Detect which cell encompasses the target text, then output its [x, y] center coordinate. 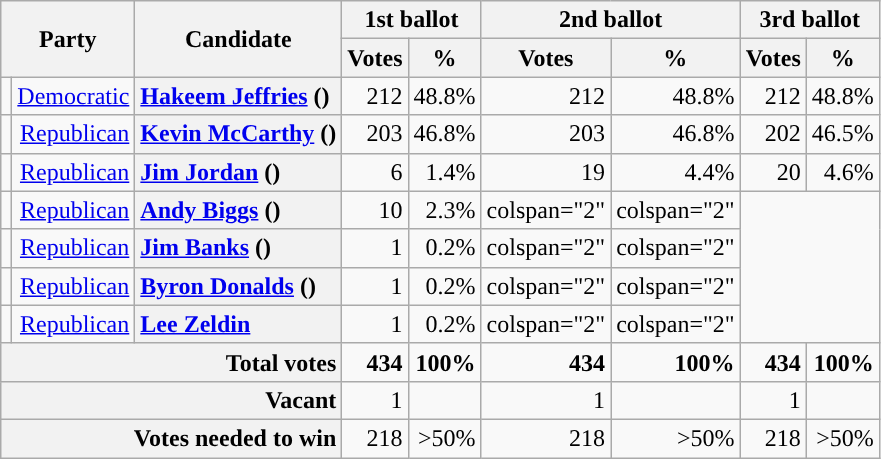
Lee Zeldin [238, 324]
202 [773, 134]
1st ballot [412, 20]
6 [375, 172]
2nd ballot [610, 20]
10 [375, 210]
Candidate [238, 39]
1.4% [444, 172]
Vacant [172, 400]
19 [546, 172]
Total votes [172, 362]
Votes needed to win [172, 438]
Jim Banks () [238, 248]
Party [68, 39]
4.4% [676, 172]
3rd ballot [810, 20]
4.6% [842, 172]
Kevin McCarthy () [238, 134]
Hakeem Jeffries () [238, 96]
Byron Donalds () [238, 286]
46.5% [842, 134]
2.3% [444, 210]
Democratic [74, 96]
Jim Jordan () [238, 172]
Andy Biggs () [238, 210]
20 [773, 172]
